Determine the [x, y] coordinate at the center of the cell enclosing the given text.  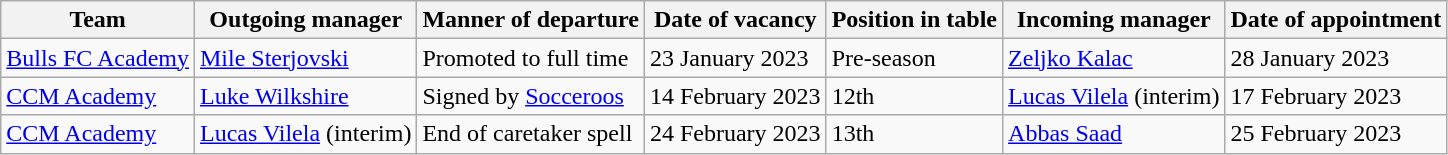
Incoming manager [1114, 20]
Team [98, 20]
Signed by Socceroos [530, 96]
Abbas Saad [1114, 134]
17 February 2023 [1336, 96]
23 January 2023 [735, 58]
Manner of departure [530, 20]
24 February 2023 [735, 134]
Zeljko Kalac [1114, 58]
12th [914, 96]
Pre-season [914, 58]
Promoted to full time [530, 58]
Mile Sterjovski [305, 58]
13th [914, 134]
Date of appointment [1336, 20]
Position in table [914, 20]
End of caretaker spell [530, 134]
Bulls FC Academy [98, 58]
25 February 2023 [1336, 134]
14 February 2023 [735, 96]
Outgoing manager [305, 20]
28 January 2023 [1336, 58]
Date of vacancy [735, 20]
Luke Wilkshire [305, 96]
